Search for the cell housing the specified text and yield its (x, y) center coordinate. 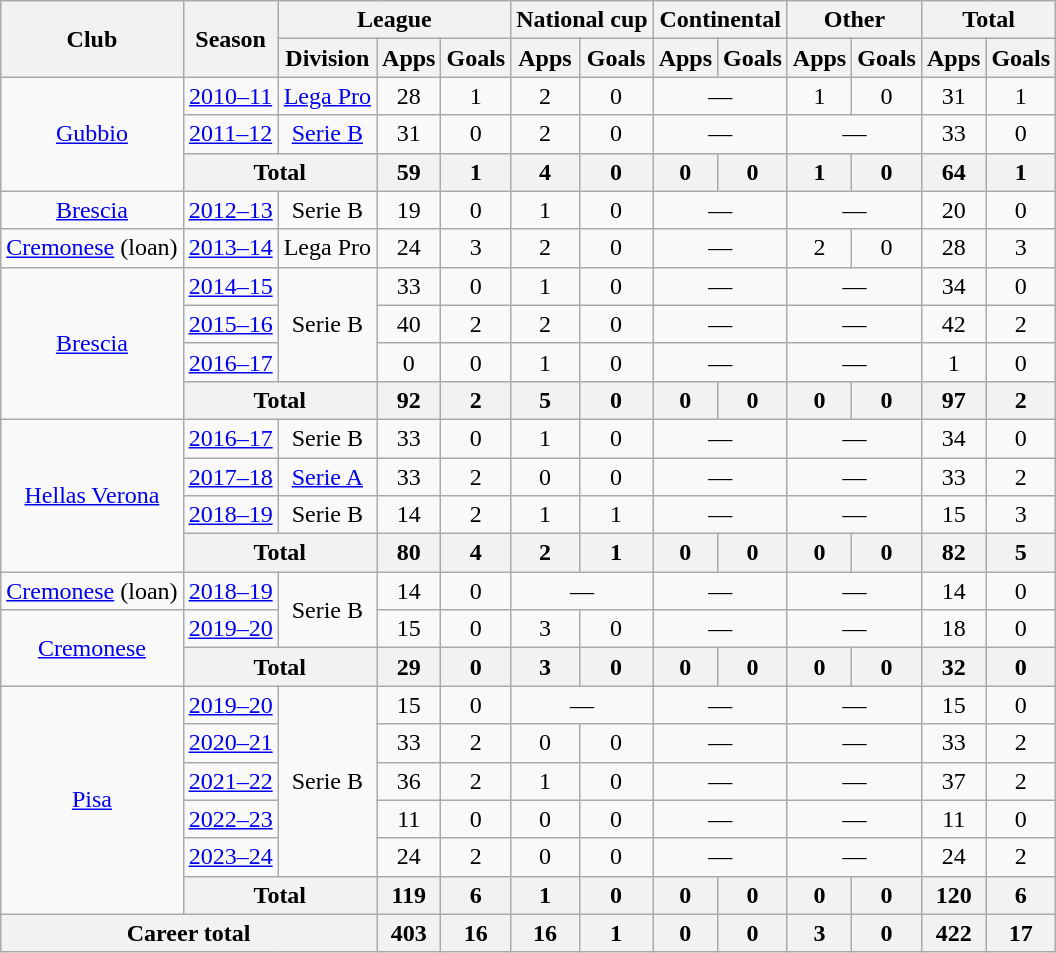
Division (327, 58)
2015–16 (230, 324)
2023–24 (230, 857)
2013–14 (230, 248)
17 (1021, 933)
Hellas Verona (92, 495)
Continental (720, 20)
2010–11 (230, 96)
29 (409, 667)
403 (409, 933)
Career total (189, 933)
40 (409, 324)
Gubbio (92, 134)
37 (953, 781)
Season (230, 39)
422 (953, 933)
20 (953, 210)
80 (409, 553)
Pisa (92, 800)
2022–23 (230, 819)
36 (409, 781)
64 (953, 172)
2020–21 (230, 743)
120 (953, 895)
Other (854, 20)
Cremonese (92, 648)
119 (409, 895)
59 (409, 172)
Club (92, 39)
2021–22 (230, 781)
2011–12 (230, 134)
92 (409, 400)
32 (953, 667)
82 (953, 553)
National cup (582, 20)
18 (953, 629)
Serie A (327, 477)
League (394, 20)
42 (953, 324)
2014–15 (230, 286)
19 (409, 210)
2017–18 (230, 477)
2012–13 (230, 210)
97 (953, 400)
